Find where the given text appears and provide that cell's center as [x, y] coordinate. 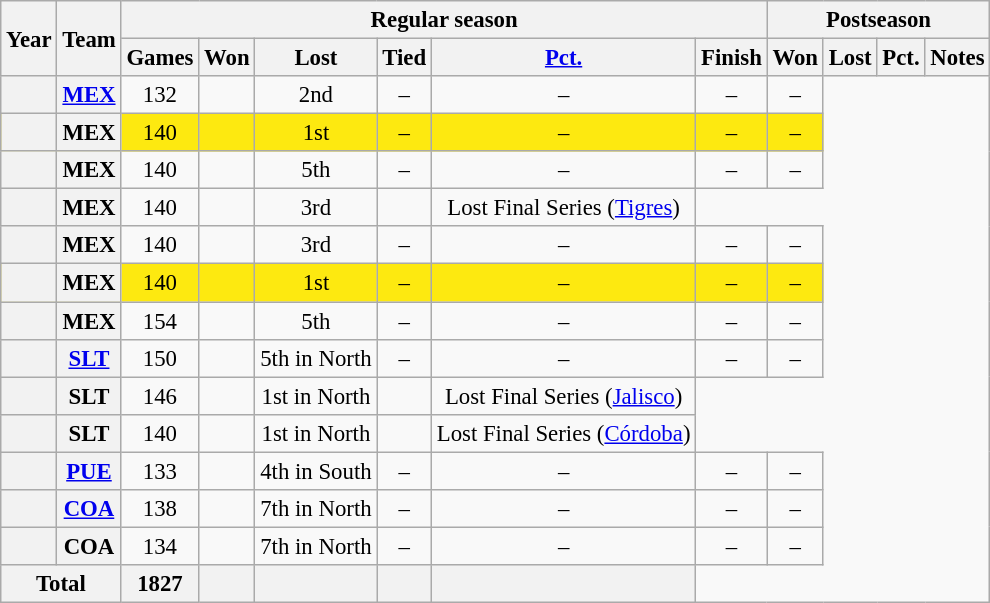
133 [160, 471]
Postseason [878, 20]
138 [160, 509]
132 [160, 95]
1827 [160, 584]
154 [160, 321]
Year [29, 38]
134 [160, 546]
2nd [316, 95]
Tied [404, 58]
Finish [732, 58]
4th in South [316, 471]
PUE [89, 471]
Notes [958, 58]
Regular season [444, 20]
5th in North [316, 358]
Total [61, 584]
146 [160, 396]
Lost Final Series (Tigres) [563, 208]
150 [160, 358]
Games [160, 58]
Lost Final Series (Jalisco) [563, 396]
Team [89, 38]
Lost Final Series (Córdoba) [563, 433]
